Determine the [x, y] coordinate at the center of the cell enclosing the given text.  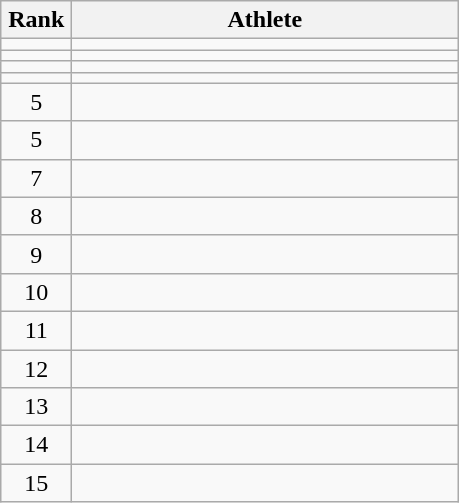
11 [36, 330]
8 [36, 216]
Rank [36, 20]
12 [36, 369]
14 [36, 445]
10 [36, 292]
9 [36, 254]
7 [36, 178]
15 [36, 483]
Athlete [265, 20]
13 [36, 407]
